Detect which cell encompasses the target text, then output its (X, Y) center coordinate. 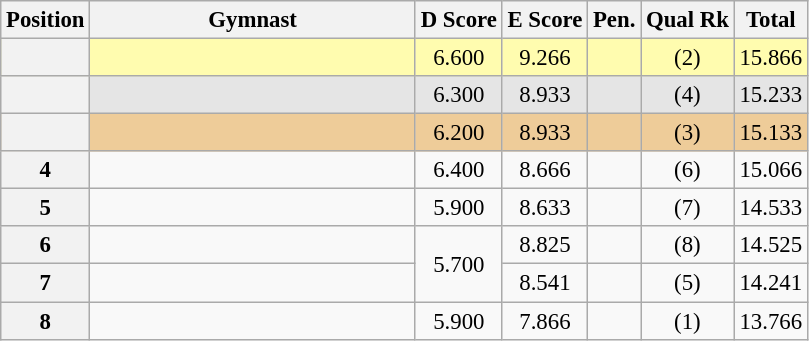
14.241 (770, 283)
15.233 (770, 95)
E Score (544, 20)
5 (46, 208)
(2) (688, 58)
D Score (458, 20)
14.533 (770, 208)
8.825 (544, 245)
6.200 (458, 133)
Gymnast (253, 20)
6.300 (458, 95)
8.666 (544, 170)
15.133 (770, 133)
14.525 (770, 245)
(1) (688, 321)
13.766 (770, 321)
6 (46, 245)
(6) (688, 170)
Qual Rk (688, 20)
15.066 (770, 170)
(3) (688, 133)
(8) (688, 245)
Pen. (614, 20)
6.600 (458, 58)
8.541 (544, 283)
(7) (688, 208)
5.700 (458, 264)
8.633 (544, 208)
7 (46, 283)
6.400 (458, 170)
(5) (688, 283)
(4) (688, 95)
Total (770, 20)
7.866 (544, 321)
Position (46, 20)
9.266 (544, 58)
15.866 (770, 58)
8 (46, 321)
4 (46, 170)
